Extract the [x, y] coordinate from the center of the cell holding the provided text.  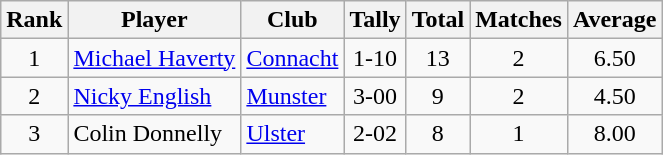
Michael Haverty [154, 58]
Rank [34, 20]
3 [34, 134]
Total [438, 20]
9 [438, 96]
Munster [292, 96]
1-10 [375, 58]
Nicky English [154, 96]
3-00 [375, 96]
Player [154, 20]
8.00 [614, 134]
13 [438, 58]
6.50 [614, 58]
2-02 [375, 134]
Colin Donnelly [154, 134]
Tally [375, 20]
4.50 [614, 96]
Club [292, 20]
8 [438, 134]
Matches [519, 20]
Connacht [292, 58]
Ulster [292, 134]
Average [614, 20]
